Find where the given text appears and provide that cell's center as (x, y) coordinate. 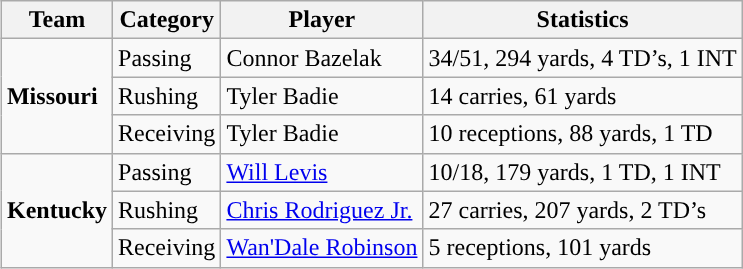
Chris Rodriguez Jr. (322, 210)
Missouri (56, 96)
Category (167, 20)
10 receptions, 88 yards, 1 TD (582, 134)
Player (322, 20)
Team (56, 20)
34/51, 294 yards, 4 TD’s, 1 INT (582, 58)
Kentucky (56, 210)
Wan'Dale Robinson (322, 248)
Will Levis (322, 172)
Connor Bazelak (322, 58)
14 carries, 61 yards (582, 96)
10/18, 179 yards, 1 TD, 1 INT (582, 172)
Statistics (582, 20)
5 receptions, 101 yards (582, 248)
27 carries, 207 yards, 2 TD’s (582, 210)
